Output the [X, Y] coordinate of the center of the cell containing the given text.  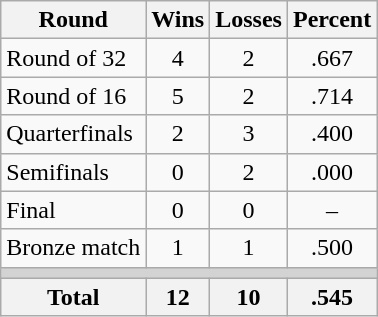
.500 [332, 248]
Wins [178, 20]
Round [74, 20]
.667 [332, 58]
.545 [332, 297]
Losses [249, 20]
Round of 32 [74, 58]
12 [178, 297]
Bronze match [74, 248]
Percent [332, 20]
– [332, 210]
.000 [332, 172]
Total [74, 297]
4 [178, 58]
10 [249, 297]
5 [178, 96]
.714 [332, 96]
Quarterfinals [74, 134]
3 [249, 134]
Final [74, 210]
Semifinals [74, 172]
Round of 16 [74, 96]
.400 [332, 134]
